Locate the cell with the specified text and output its [x, y] center coordinate. 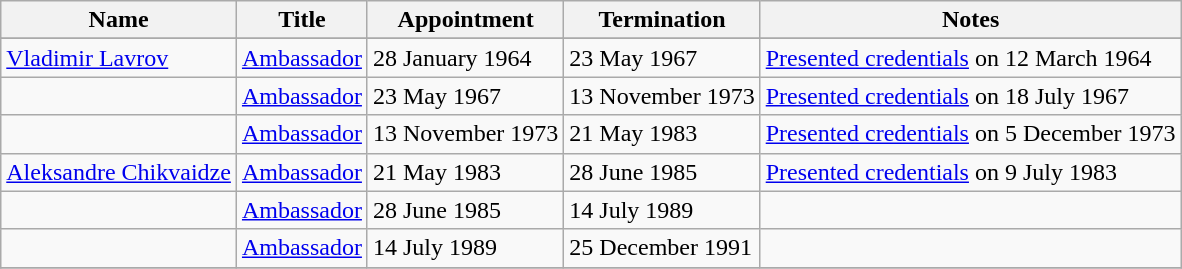
Termination [662, 20]
Name [119, 20]
Title [302, 20]
Notes [970, 20]
25 December 1991 [662, 248]
Vladimir Lavrov [119, 58]
Presented credentials on 18 July 1967 [970, 96]
28 January 1964 [465, 58]
Aleksandre Chikvaidze [119, 172]
Presented credentials on 5 December 1973 [970, 134]
Presented credentials on 9 July 1983 [970, 172]
Presented credentials on 12 March 1964 [970, 58]
Appointment [465, 20]
